Locate the cell with the specified text and output its (x, y) center coordinate. 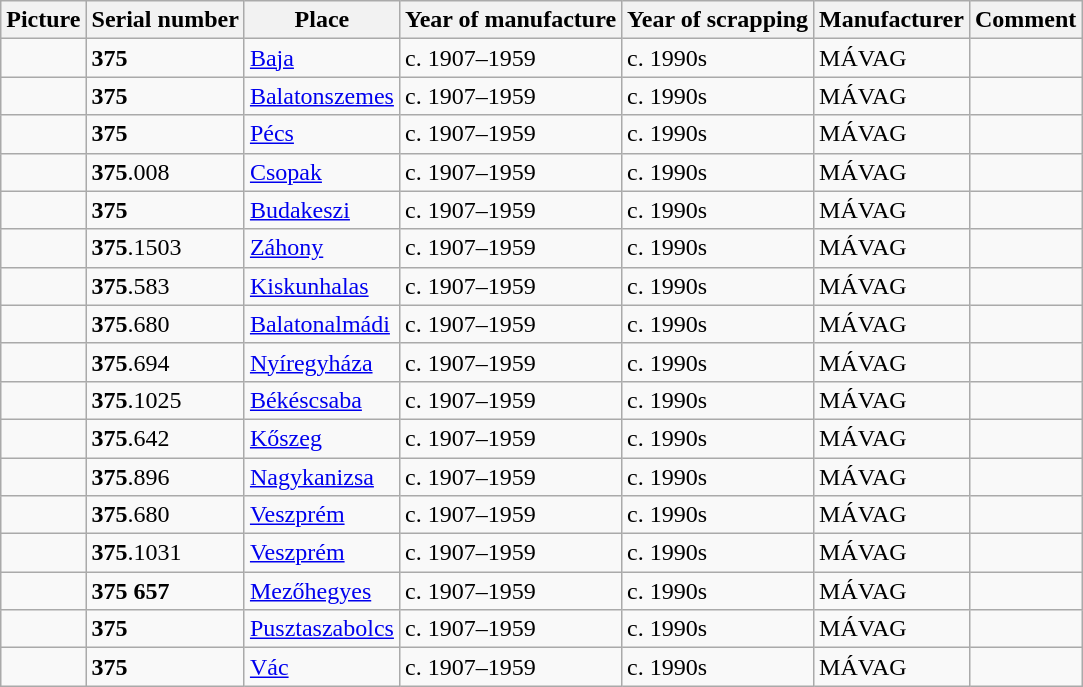
375.896 (165, 477)
375.642 (165, 438)
Manufacturer (892, 20)
375.583 (165, 286)
Pusztaszabolcs (322, 629)
375.1503 (165, 248)
375.694 (165, 362)
Year of manufacture (510, 20)
375 657 (165, 591)
375.1031 (165, 553)
Nyíregyháza (322, 362)
375.1025 (165, 400)
Kőszeg (322, 438)
Kiskunhalas (322, 286)
Balatonszemes (322, 96)
Pécs (322, 134)
Serial number (165, 20)
Békéscsaba (322, 400)
375.008 (165, 172)
Place (322, 20)
Comment (1025, 20)
Csopak (322, 172)
Mezőhegyes (322, 591)
Baja (322, 58)
Budakeszi (322, 210)
Balatonalmádi (322, 324)
Vác (322, 667)
Nagykanizsa (322, 477)
Picture (44, 20)
Year of scrapping (718, 20)
Záhony (322, 248)
